Identify which cell holds the provided text, then report its [x, y] central coordinate. 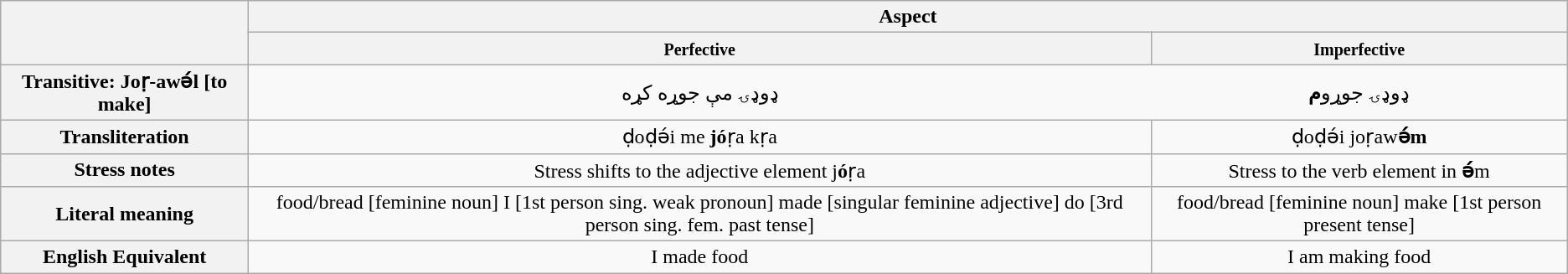
Imperfective [1359, 49]
Transliteration [125, 137]
Aspect [908, 17]
food/bread [feminine noun] make [1st person present tense] [1359, 215]
Stress to the verb element in ə́m [1359, 170]
food/bread [feminine noun] I [1st person sing. weak pronoun] made [singular feminine adjective] do [3rd person sing. fem. past tense] [699, 215]
I made food [699, 257]
English Equivalent [125, 257]
Transitive: Joṛ-awə́l [to make] [125, 92]
Stress shifts to the adjective element jóṛa [699, 170]
Stress notes [125, 170]
ḍoḍə́i me jóṛa kṛa [699, 137]
ḍoḍə́i joṛawə́m [1359, 137]
ډوډۍ جوړوم [1359, 92]
Perfective [699, 49]
ډوډۍ مې جوړه کړه [699, 92]
I am making food [1359, 257]
Literal meaning [125, 215]
